Scan for the cell matching the given text and deliver its [X, Y] coordinate at center. 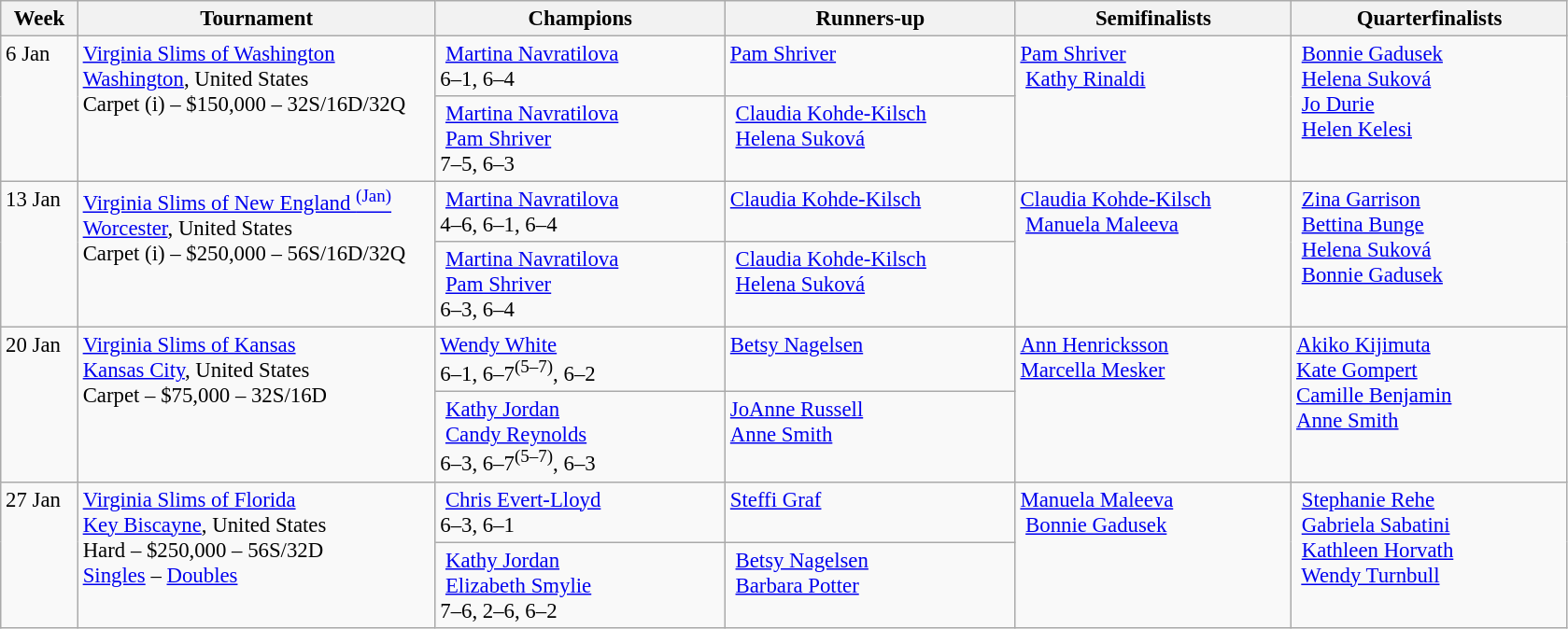
Martina Navratilova Pam Shriver7–5, 6–3 [581, 139]
Runners-up [870, 19]
Quarterfinalists [1430, 19]
Week [39, 19]
Bonnie Gadusek Helena Suková Jo Durie Helen Kelesi [1430, 109]
Wendy White 6–1, 6–7(5–7), 6–2 [581, 360]
Betsy Nagelsen Barbara Potter [870, 585]
Kathy Jordan Candy Reynolds 6–3, 6–7(5–7), 6–3 [581, 437]
Virginia Slims of New England (Jan) Worcester, United States Carpet (i) – $250,000 – 56S/16D/32Q [256, 255]
Martina Navratilova6–1, 6–4 [581, 67]
Virginia Slims of Kansas Kansas City, United States Carpet – $75,000 – 32S/16D [256, 405]
Stephanie Rehe Gabriela Sabatini Kathleen Horvath Wendy Turnbull [1430, 554]
Tournament [256, 19]
27 Jan [39, 554]
Zina Garrison Bettina Bunge Helena Suková Bonnie Gadusek [1430, 255]
Ann Henricksson Marcella Mesker [1153, 405]
Claudia Kohde-Kilsch Manuela Maleeva [1153, 255]
Virginia Slims of Washington Washington, United States Carpet (i) – $150,000 – 32S/16D/32Q [256, 109]
Akiko Kijimuta Kate Gompert Camille Benjamin Anne Smith [1430, 405]
Pam Shriver [870, 67]
Kathy Jordan Elizabeth Smylie 7–6, 2–6, 6–2 [581, 585]
Manuela Maleeva Bonnie Gadusek [1153, 554]
Semifinalists [1153, 19]
Martina Navratilova Pam Shriver 6–3, 6–4 [581, 285]
Champions [581, 19]
Steffi Graf [870, 511]
Martina Navratilova4–6, 6–1, 6–4 [581, 213]
Betsy Nagelsen [870, 360]
6 Jan [39, 109]
JoAnne Russell Anne Smith [870, 437]
Claudia Kohde-Kilsch [870, 213]
Pam Shriver Kathy Rinaldi [1153, 109]
Virginia Slims of Florida Key Biscayne, United States Hard – $250,000 – 56S/32D Singles – Doubles [256, 554]
Chris Evert-Lloyd6–3, 6–1 [581, 511]
13 Jan [39, 255]
20 Jan [39, 405]
